Provide the (X, Y) coordinate of the cell's center where the given text is located.  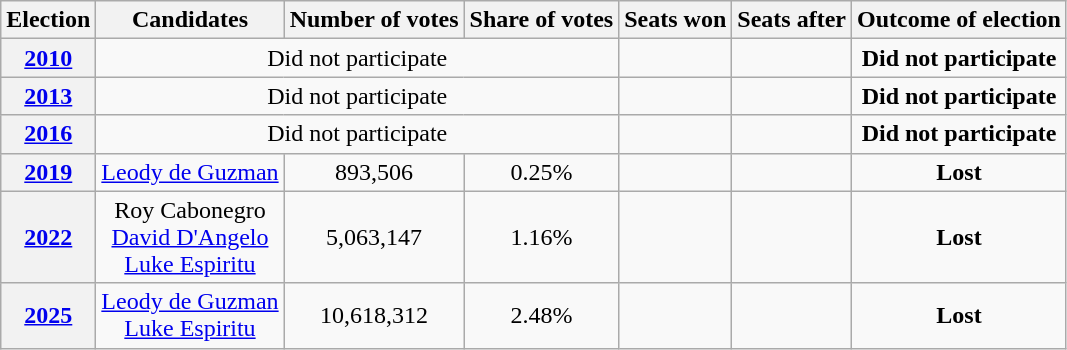
Seats after (792, 20)
Leody de Guzman (190, 172)
893,506 (374, 172)
Roy CabonegroDavid D'AngeloLuke Espiritu (190, 237)
2022 (48, 237)
2025 (48, 316)
Leody de GuzmanLuke Espiritu (190, 316)
0.25% (542, 172)
Election (48, 20)
10,618,312 (374, 316)
2013 (48, 96)
Number of votes (374, 20)
2010 (48, 58)
Seats won (676, 20)
1.16% (542, 237)
2016 (48, 134)
Candidates (190, 20)
2.48% (542, 316)
Outcome of election (958, 20)
2019 (48, 172)
Share of votes (542, 20)
5,063,147 (374, 237)
